Detect which cell encompasses the target text, then output its [x, y] center coordinate. 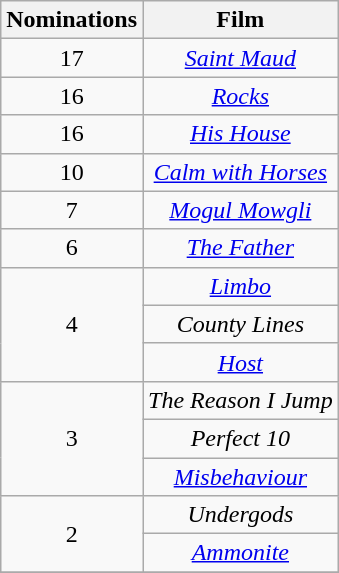
2 [72, 534]
17 [72, 58]
The Reason I Jump [240, 400]
7 [72, 210]
Undergods [240, 515]
Saint Maud [240, 58]
Misbehaviour [240, 477]
The Father [240, 248]
Nominations [72, 20]
4 [72, 324]
County Lines [240, 324]
Perfect 10 [240, 438]
Limbo [240, 286]
Mogul Mowgli [240, 210]
6 [72, 248]
10 [72, 172]
Host [240, 362]
Rocks [240, 96]
Film [240, 20]
3 [72, 438]
Calm with Horses [240, 172]
His House [240, 134]
Ammonite [240, 553]
